Extract the [x, y] coordinate from the center of the cell holding the provided text.  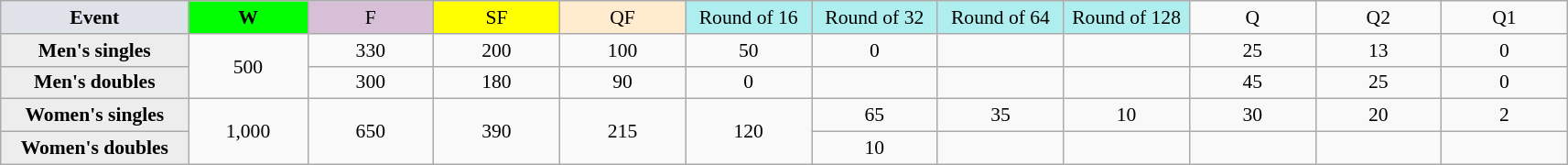
Round of 64 [1000, 17]
Round of 16 [749, 17]
65 [874, 115]
20 [1379, 115]
300 [371, 82]
13 [1379, 50]
50 [749, 50]
Women's doubles [95, 148]
90 [622, 82]
SF [497, 17]
Q1 [1505, 17]
Men's singles [95, 50]
30 [1252, 115]
QF [622, 17]
500 [248, 66]
2 [1505, 115]
Round of 32 [874, 17]
215 [622, 132]
180 [497, 82]
F [371, 17]
Round of 128 [1127, 17]
Men's doubles [95, 82]
W [248, 17]
Q [1252, 17]
Q2 [1379, 17]
330 [371, 50]
650 [371, 132]
1,000 [248, 132]
Women's singles [95, 115]
100 [622, 50]
390 [497, 132]
45 [1252, 82]
Event [95, 17]
35 [1000, 115]
200 [497, 50]
120 [749, 132]
